Scan for the cell matching the given text and deliver its (x, y) coordinate at center. 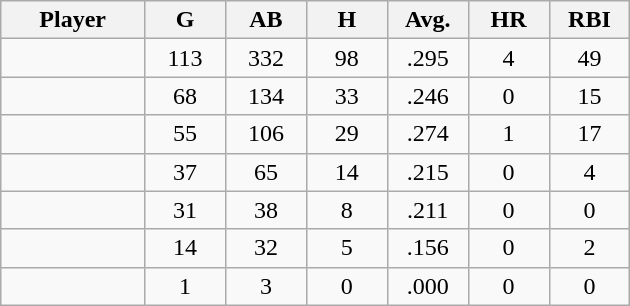
HR (508, 20)
31 (186, 210)
2 (590, 248)
.295 (428, 58)
.274 (428, 134)
113 (186, 58)
AB (266, 20)
.246 (428, 96)
65 (266, 172)
8 (346, 210)
332 (266, 58)
5 (346, 248)
106 (266, 134)
.156 (428, 248)
134 (266, 96)
38 (266, 210)
29 (346, 134)
G (186, 20)
.215 (428, 172)
.000 (428, 286)
49 (590, 58)
17 (590, 134)
68 (186, 96)
15 (590, 96)
Player (73, 20)
37 (186, 172)
Avg. (428, 20)
55 (186, 134)
H (346, 20)
98 (346, 58)
33 (346, 96)
RBI (590, 20)
32 (266, 248)
.211 (428, 210)
3 (266, 286)
